Identify which cell holds the provided text, then report its [x, y] central coordinate. 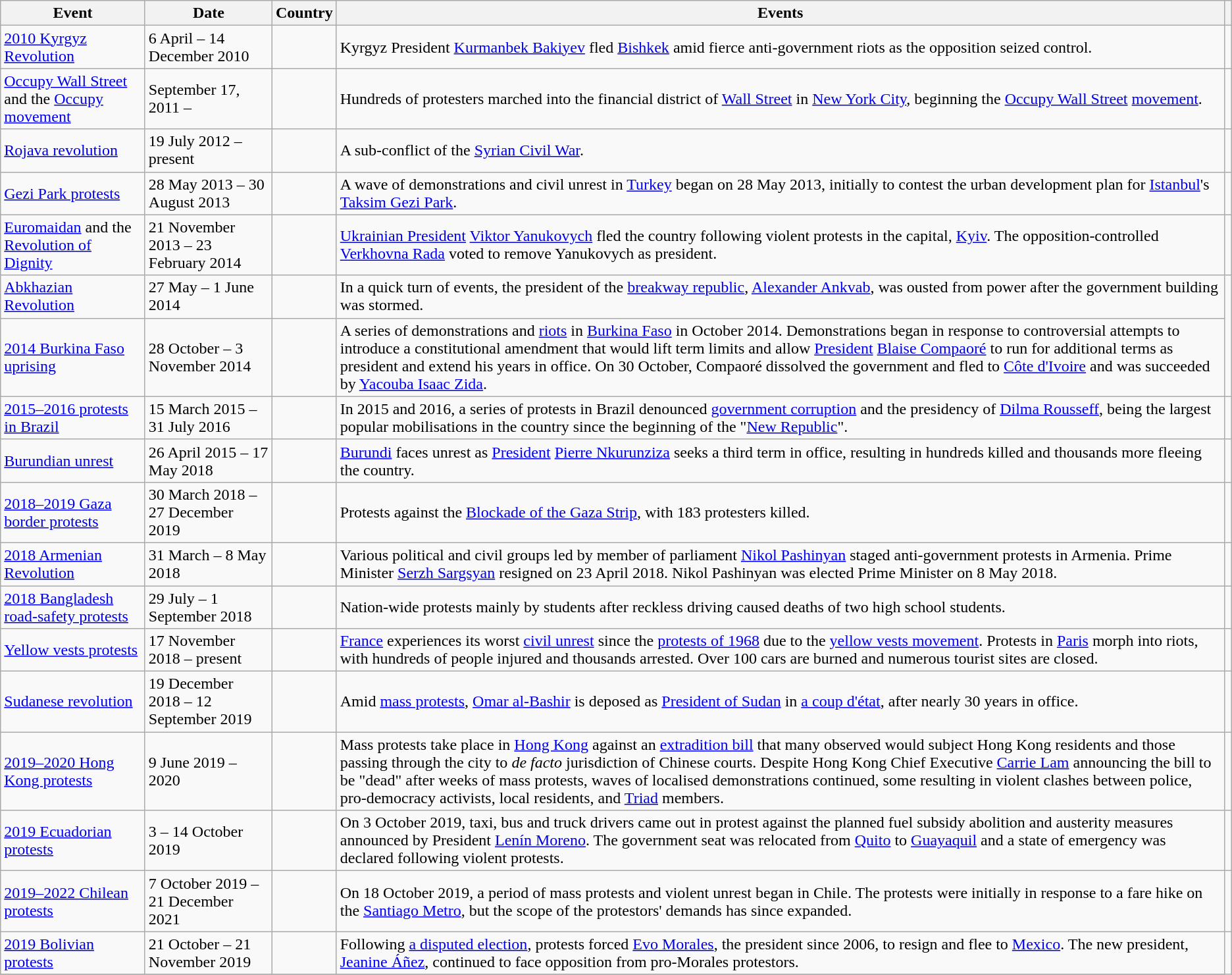
2019–2022 Chilean protests [73, 901]
2018 Bangladesh road-safety protests [73, 607]
30 March 2018 – 27 December 2019 [208, 512]
Protests against the Blockade of the Gaza Strip, with 183 protesters killed. [781, 512]
15 March 2015 – 31 July 2016 [208, 417]
Country [304, 13]
Abkhazian Revolution [73, 296]
28 May 2013 – 30 August 2013 [208, 194]
Burundian unrest [73, 461]
6 April – 14 December 2010 [208, 47]
2015–2016 protests in Brazil [73, 417]
Date [208, 13]
2018–2019 Gaza border protests [73, 512]
26 April 2015 – 17 May 2018 [208, 461]
2019–2020 Hong Kong protests [73, 772]
2010 Kyrgyz Revolution [73, 47]
29 July – 1 September 2018 [208, 607]
September 17, 2011 – [208, 99]
17 November 2018 – present [208, 650]
3 – 14 October 2019 [208, 841]
Hundreds of protesters marched into the financial district of Wall Street in New York City, beginning the Occupy Wall Street movement. [781, 99]
Yellow vests protests [73, 650]
19 July 2012 – present [208, 150]
Occupy Wall Street and the Occupy movement [73, 99]
21 November 2013 – 23 February 2014 [208, 245]
Kyrgyz President Kurmanbek Bakiyev fled Bishkek amid fierce anti-government riots as the opposition seized control. [781, 47]
Rojava revolution [73, 150]
2018 Armenian Revolution [73, 564]
In a quick turn of events, the president of the breakway republic, Alexander Ankvab, was ousted from power after the government building was stormed. [781, 296]
27 May – 1 June 2014 [208, 296]
7 October 2019 – 21 December 2021 [208, 901]
19 December 2018 – 12 September 2019 [208, 702]
9 June 2019 – 2020 [208, 772]
31 March – 8 May 2018 [208, 564]
2019 Ecuadorian protests [73, 841]
Amid mass protests, Omar al-Bashir is deposed as President of Sudan in a coup d'état, after nearly 30 years in office. [781, 702]
Nation-wide protests mainly by students after reckless driving caused deaths of two high school students. [781, 607]
28 October – 3 November 2014 [208, 357]
A sub-conflict of the Syrian Civil War. [781, 150]
21 October – 21 November 2019 [208, 953]
Sudanese revolution [73, 702]
Events [781, 13]
2019 Bolivian protests [73, 953]
Gezi Park protests [73, 194]
Euromaidan and the Revolution of Dignity [73, 245]
Event [73, 13]
2014 Burkina Faso uprising [73, 357]
